Determine the (x, y) coordinate at the center of the cell enclosing the given text.  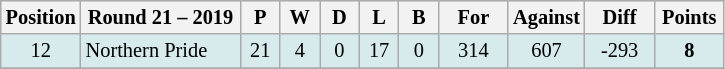
B (419, 17)
8 (689, 51)
L (379, 17)
314 (474, 51)
-293 (620, 51)
17 (379, 51)
W (300, 17)
Diff (620, 17)
4 (300, 51)
Against (546, 17)
Points (689, 17)
Round 21 – 2019 (161, 17)
Northern Pride (161, 51)
D (340, 17)
For (474, 17)
P (260, 17)
Position (41, 17)
12 (41, 51)
607 (546, 51)
21 (260, 51)
